Detect which cell encompasses the target text, then output its (X, Y) center coordinate. 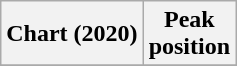
Chart (2020) (72, 34)
Peakposition (189, 34)
